Capture the cell that displays the provided text and extract its [x, y] central coordinate. 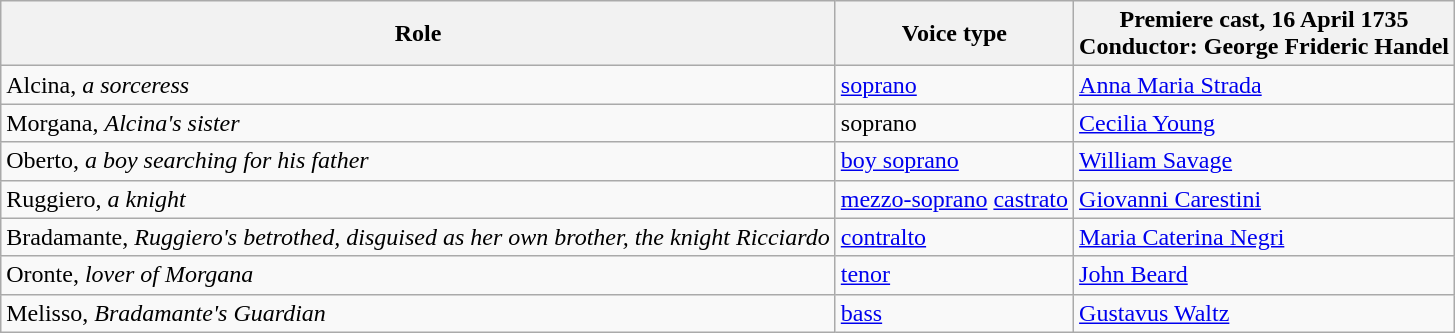
boy soprano [954, 161]
Cecilia Young [1264, 123]
Giovanni Carestini [1264, 199]
Alcina, a sorceress [418, 85]
mezzo-soprano castrato [954, 199]
Voice type [954, 34]
Melisso, Bradamante's Guardian [418, 313]
Gustavus Waltz [1264, 313]
Anna Maria Strada [1264, 85]
Oberto, a boy searching for his father [418, 161]
Bradamante, Ruggiero's betrothed, disguised as her own brother, the knight Ricciardo [418, 237]
tenor [954, 275]
Role [418, 34]
bass [954, 313]
contralto [954, 237]
Oronte, lover of Morgana [418, 275]
William Savage [1264, 161]
John Beard [1264, 275]
Ruggiero, a knight [418, 199]
Premiere cast, 16 April 1735Conductor: George Frideric Handel [1264, 34]
Maria Caterina Negri [1264, 237]
Morgana, Alcina's sister [418, 123]
